Return (X, Y) of the center of cell containing provided text 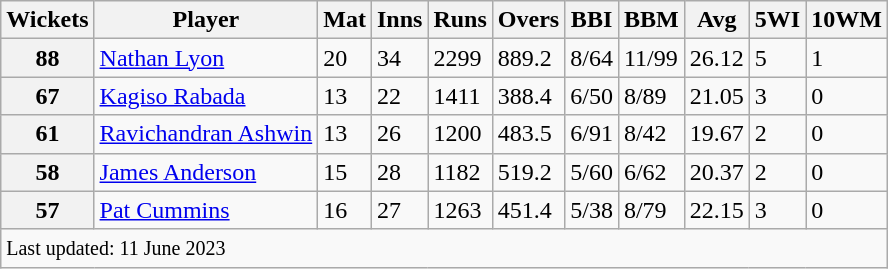
Ravichandran Ashwin (206, 134)
Inns (399, 20)
388.4 (528, 96)
21.05 (716, 96)
1200 (460, 134)
483.5 (528, 134)
27 (399, 210)
451.4 (528, 210)
57 (48, 210)
61 (48, 134)
11/99 (651, 58)
Pat Cummins (206, 210)
Last updated: 11 June 2023 (444, 248)
Kagiso Rabada (206, 96)
519.2 (528, 172)
19.67 (716, 134)
5 (777, 58)
58 (48, 172)
16 (345, 210)
Player (206, 20)
1411 (460, 96)
8/89 (651, 96)
Overs (528, 20)
67 (48, 96)
28 (399, 172)
2299 (460, 58)
15 (345, 172)
1 (847, 58)
26 (399, 134)
Nathan Lyon (206, 58)
34 (399, 58)
88 (48, 58)
22.15 (716, 210)
22 (399, 96)
20 (345, 58)
James Anderson (206, 172)
20.37 (716, 172)
Wickets (48, 20)
889.2 (528, 58)
6/50 (592, 96)
5/60 (592, 172)
8/42 (651, 134)
BBM (651, 20)
26.12 (716, 58)
8/64 (592, 58)
Runs (460, 20)
Avg (716, 20)
5WI (777, 20)
5/38 (592, 210)
10WM (847, 20)
6/62 (651, 172)
1182 (460, 172)
BBI (592, 20)
8/79 (651, 210)
1263 (460, 210)
Mat (345, 20)
6/91 (592, 134)
